Output the (X, Y) coordinate of the center of the cell containing the given text.  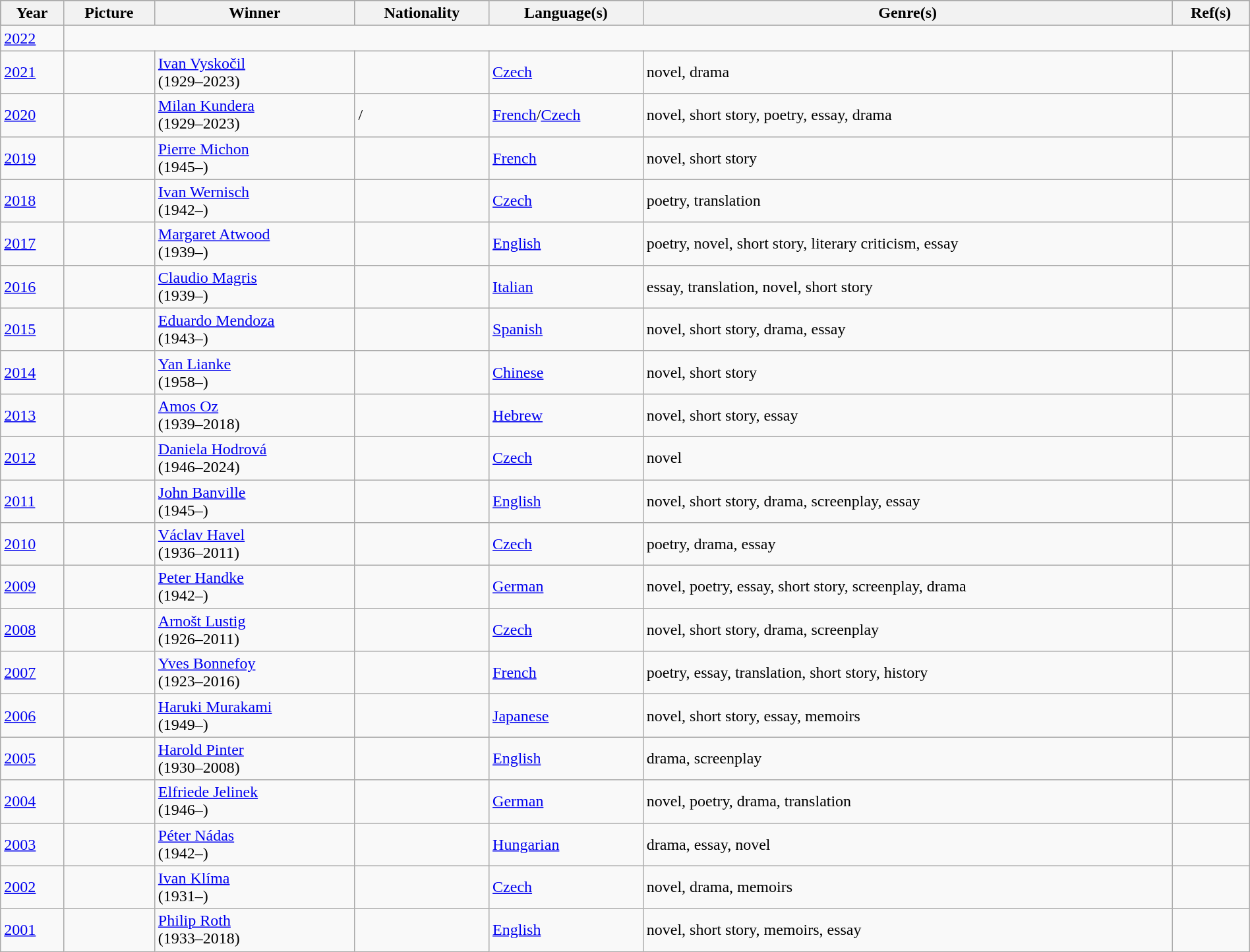
Picture (109, 13)
2022 (32, 38)
drama, screenplay (907, 758)
2008 (32, 630)
2004 (32, 802)
Yves Bonnefoy(1923–2016) (254, 672)
2019 (32, 158)
/ (422, 115)
2014 (32, 372)
Milan Kundera(1929–2023) (254, 115)
Hebrew (566, 415)
2015 (32, 330)
2011 (32, 501)
2012 (32, 458)
Amos Oz(1939–2018) (254, 415)
novel, short story, drama, screenplay (907, 630)
Philip Roth(1933–2018) (254, 930)
novel, short story, drama, essay (907, 330)
2010 (32, 545)
novel, poetry, drama, translation (907, 802)
2020 (32, 115)
Ivan Klíma(1931–) (254, 887)
2017 (32, 244)
novel, short story, essay, memoirs (907, 716)
Genre(s) (907, 13)
Hungarian (566, 844)
Nationality (422, 13)
Péter Nádas(1942–) (254, 844)
Elfriede Jelinek(1946–) (254, 802)
Daniela Hodrová(1946–2024) (254, 458)
2013 (32, 415)
Italian (566, 286)
novel, short story, essay (907, 415)
poetry, drama, essay (907, 545)
novel (907, 458)
2016 (32, 286)
drama, essay, novel (907, 844)
novel, short story, drama, screenplay, essay (907, 501)
Arnošt Lustig(1926–2011) (254, 630)
poetry, translation (907, 200)
2001 (32, 930)
Chinese (566, 372)
poetry, novel, short story, literary criticism, essay (907, 244)
Harold Pinter(1930–2008) (254, 758)
2003 (32, 844)
novel, drama (907, 73)
Japanese (566, 716)
Spanish (566, 330)
2002 (32, 887)
Eduardo Mendoza(1943–) (254, 330)
novel, drama, memoirs (907, 887)
novel, short story, memoirs, essay (907, 930)
novel, short story, poetry, essay, drama (907, 115)
Yan Lianke(1958–) (254, 372)
Margaret Atwood(1939–) (254, 244)
Claudio Magris(1939–) (254, 286)
2009 (32, 587)
novel, poetry, essay, short story, screenplay, drama (907, 587)
poetry, essay, translation, short story, history (907, 672)
2005 (32, 758)
2021 (32, 73)
Winner (254, 13)
French/Czech (566, 115)
2006 (32, 716)
2007 (32, 672)
essay, translation, novel, short story (907, 286)
John Banville(1945–) (254, 501)
Václav Havel(1936–2011) (254, 545)
Year (32, 13)
Ref(s) (1210, 13)
2018 (32, 200)
Haruki Murakami(1949–) (254, 716)
Peter Handke(1942–) (254, 587)
Language(s) (566, 13)
Ivan Vyskočil(1929–2023) (254, 73)
Pierre Michon(1945–) (254, 158)
Ivan Wernisch(1942–) (254, 200)
